Pinpoint the cell where the given text exists, returning its [X, Y] midpoint coordinate. 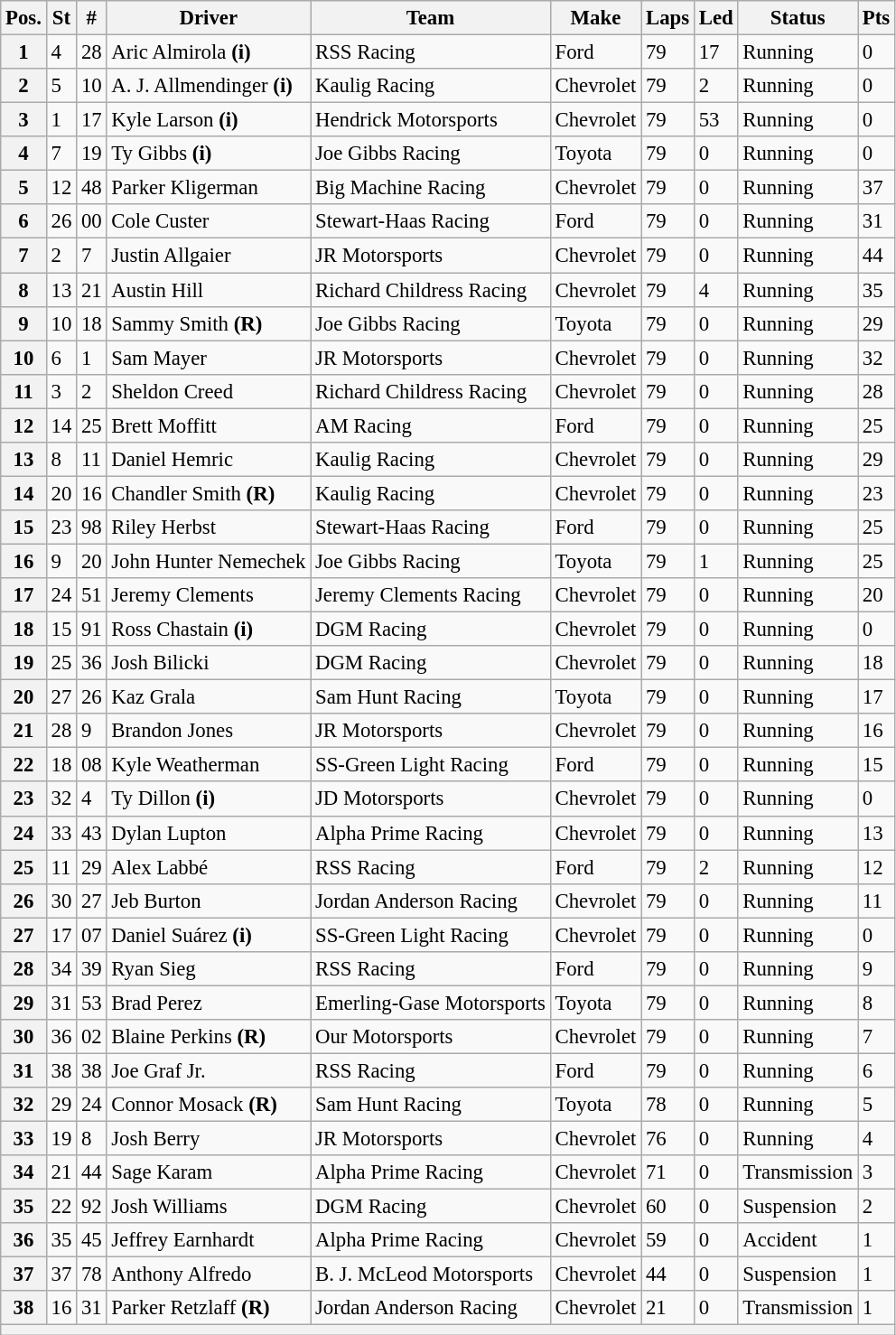
Chandler Smith (R) [209, 493]
43 [92, 833]
02 [92, 1037]
Joe Graf Jr. [209, 1070]
St [61, 18]
Josh Bilicki [209, 663]
Driver [209, 18]
Riley Herbst [209, 527]
Josh Berry [209, 1139]
AM Racing [431, 425]
Emerling-Gase Motorsports [431, 1003]
71 [668, 1172]
Kaz Grala [209, 697]
John Hunter Nemechek [209, 561]
Connor Mosack (R) [209, 1105]
Sam Mayer [209, 358]
Jeb Burton [209, 901]
Parker Kligerman [209, 188]
Parker Retzlaff (R) [209, 1309]
Alex Labbé [209, 867]
Sage Karam [209, 1172]
Hendrick Motorsports [431, 120]
Sammy Smith (R) [209, 323]
39 [92, 969]
Brett Moffitt [209, 425]
Brad Perez [209, 1003]
Accident [798, 1240]
Austin Hill [209, 290]
Blaine Perkins (R) [209, 1037]
JD Motorsports [431, 799]
45 [92, 1240]
Cole Custer [209, 221]
07 [92, 935]
51 [92, 595]
Aric Almirola (i) [209, 52]
Dylan Lupton [209, 833]
Jeremy Clements Racing [431, 595]
Anthony Alfredo [209, 1274]
00 [92, 221]
Kyle Larson (i) [209, 120]
Jeremy Clements [209, 595]
Pts [876, 18]
Daniel Hemric [209, 460]
Ryan Sieg [209, 969]
Daniel Suárez (i) [209, 935]
08 [92, 765]
Ty Gibbs (i) [209, 154]
Pos. [23, 18]
Big Machine Racing [431, 188]
Ross Chastain (i) [209, 630]
Make [595, 18]
Led [715, 18]
Jeffrey Earnhardt [209, 1240]
Josh Williams [209, 1207]
Our Motorsports [431, 1037]
60 [668, 1207]
48 [92, 188]
Status [798, 18]
98 [92, 527]
92 [92, 1207]
Ty Dillon (i) [209, 799]
Laps [668, 18]
B. J. McLeod Motorsports [431, 1274]
A. J. Allmendinger (i) [209, 86]
76 [668, 1139]
Justin Allgaier [209, 256]
Sheldon Creed [209, 391]
91 [92, 630]
Brandon Jones [209, 731]
Kyle Weatherman [209, 765]
Team [431, 18]
59 [668, 1240]
# [92, 18]
